Capture the cell that displays the provided text and extract its (x, y) central coordinate. 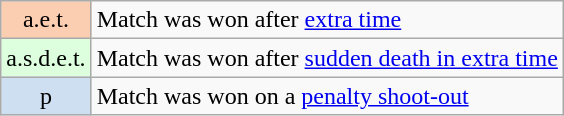
p (46, 96)
Match was won after extra time (327, 20)
a.e.t. (46, 20)
a.s.d.e.t. (46, 58)
Match was won after sudden death in extra time (327, 58)
Match was won on a penalty shoot-out (327, 96)
